Locate the cell with the specified text and output its (x, y) center coordinate. 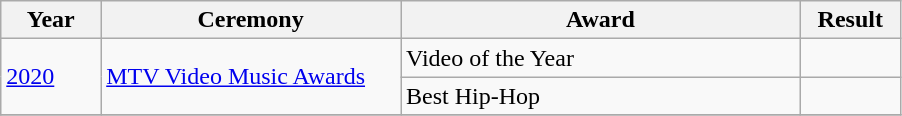
Video of the Year (601, 58)
Year (51, 20)
2020 (51, 77)
Award (601, 20)
MTV Video Music Awards (251, 77)
Ceremony (251, 20)
Best Hip-Hop (601, 96)
Result (850, 20)
